From the cell containing the given text, extract its center point as [x, y] coordinate. 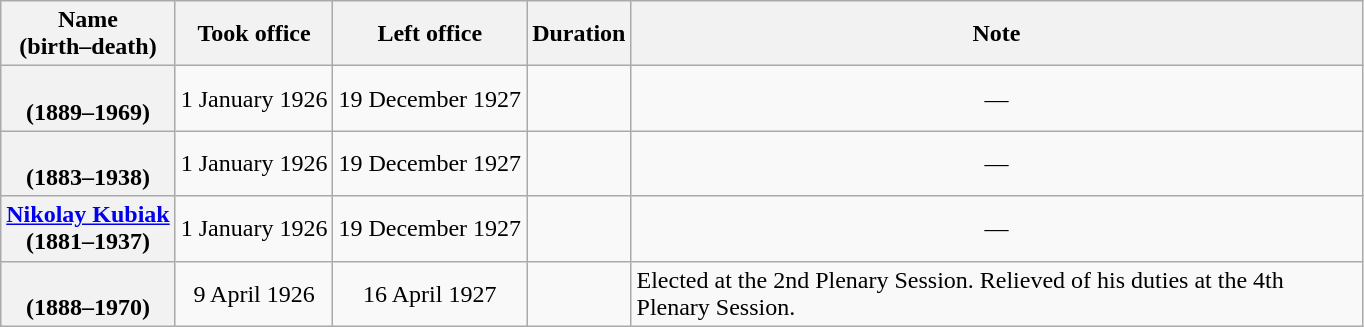
16 April 1927 [430, 294]
Elected at the 2nd Plenary Session. Relieved of his duties at the 4th Plenary Session. [996, 294]
(1888–1970) [88, 294]
Note [996, 34]
Duration [579, 34]
(1883–1938) [88, 164]
(1889–1969) [88, 98]
Name(birth–death) [88, 34]
Took office [254, 34]
Left office [430, 34]
9 April 1926 [254, 294]
Nikolay Kubiak(1881–1937) [88, 228]
